Locate the cell with the specified text and output its (x, y) center coordinate. 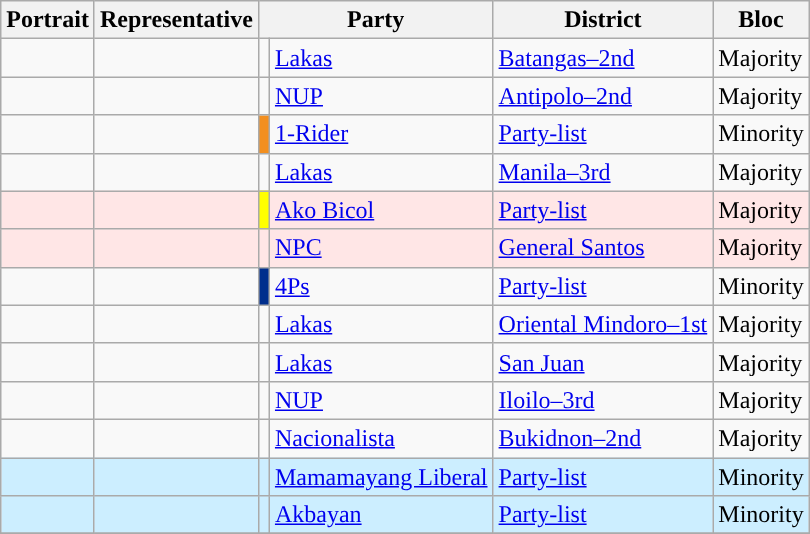
San Juan (603, 362)
Mamamayang Liberal (381, 477)
General Santos (603, 248)
Batangas–2nd (603, 58)
Bukidnon–2nd (603, 438)
District (603, 20)
Manila–3rd (603, 172)
Portrait (48, 20)
4Ps (381, 286)
Nacionalista (381, 438)
Antipolo–2nd (603, 96)
NPC (381, 248)
Party (376, 20)
Iloilo–3rd (603, 400)
Bloc (761, 20)
Oriental Mindoro–1st (603, 324)
1-Rider (381, 134)
Akbayan (381, 515)
Ako Bicol (381, 210)
Representative (176, 20)
